Return the (X, Y) coordinate for the center point of the cell that contains the specified text.  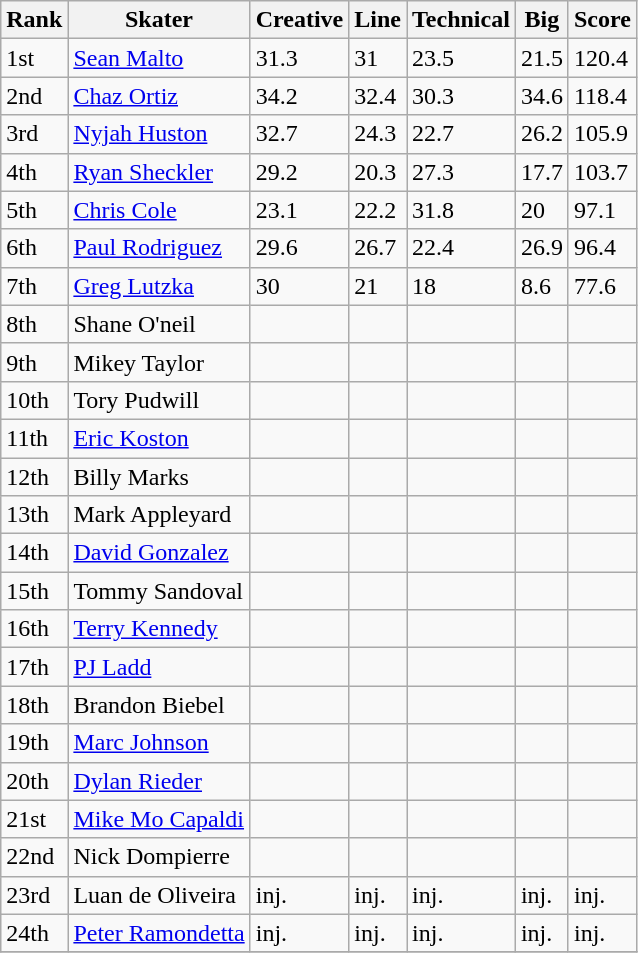
18 (462, 286)
Mikey Taylor (159, 362)
6th (34, 248)
PJ Ladd (159, 667)
20.3 (378, 172)
Greg Lutzka (159, 286)
17th (34, 667)
Shane O'neil (159, 324)
31.8 (462, 210)
97.1 (602, 210)
96.4 (602, 248)
23rd (34, 895)
Skater (159, 20)
32.7 (300, 134)
20 (542, 210)
Rank (34, 20)
Ryan Sheckler (159, 172)
Sean Malto (159, 58)
103.7 (602, 172)
Dylan Rieder (159, 781)
11th (34, 438)
21.5 (542, 58)
Brandon Biebel (159, 705)
34.2 (300, 96)
Marc Johnson (159, 743)
9th (34, 362)
20th (34, 781)
26.7 (378, 248)
22.7 (462, 134)
27.3 (462, 172)
21st (34, 819)
118.4 (602, 96)
22.2 (378, 210)
15th (34, 591)
10th (34, 400)
7th (34, 286)
Tommy Sandoval (159, 591)
Line (378, 20)
Nyjah Huston (159, 134)
Tory Pudwill (159, 400)
16th (34, 629)
Eric Koston (159, 438)
8th (34, 324)
2nd (34, 96)
13th (34, 515)
David Gonzalez (159, 553)
19th (34, 743)
22nd (34, 857)
Chris Cole (159, 210)
29.6 (300, 248)
23.5 (462, 58)
26.2 (542, 134)
77.6 (602, 286)
18th (34, 705)
31 (378, 58)
1st (34, 58)
4th (34, 172)
120.4 (602, 58)
Technical (462, 20)
Nick Dompierre (159, 857)
Creative (300, 20)
26.9 (542, 248)
21 (378, 286)
24th (34, 933)
17.7 (542, 172)
Score (602, 20)
31.3 (300, 58)
29.2 (300, 172)
30 (300, 286)
Paul Rodriguez (159, 248)
Luan de Oliveira (159, 895)
Peter Ramondetta (159, 933)
Chaz Ortiz (159, 96)
14th (34, 553)
Big (542, 20)
3rd (34, 134)
32.4 (378, 96)
34.6 (542, 96)
105.9 (602, 134)
Billy Marks (159, 477)
5th (34, 210)
30.3 (462, 96)
Mark Appleyard (159, 515)
23.1 (300, 210)
22.4 (462, 248)
12th (34, 477)
24.3 (378, 134)
Mike Mo Capaldi (159, 819)
8.6 (542, 286)
Terry Kennedy (159, 629)
